From the cell containing the given text, extract its center point as [X, Y] coordinate. 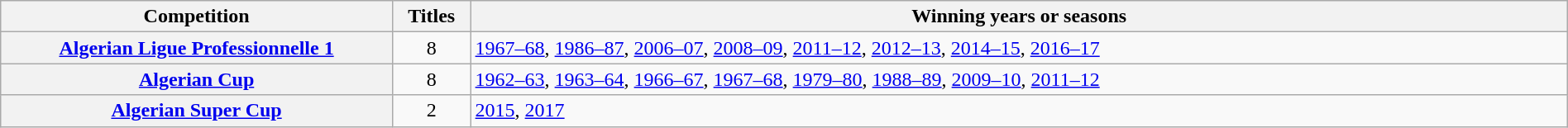
Algerian Cup [197, 79]
Algerian Super Cup [197, 111]
Competition [197, 17]
Titles [432, 17]
Algerian Ligue Professionnelle 1 [197, 48]
2015, 2017 [1019, 111]
1962–63, 1963–64, 1966–67, 1967–68, 1979–80, 1988–89, 2009–10, 2011–12 [1019, 79]
Winning years or seasons [1019, 17]
1967–68, 1986–87, 2006–07, 2008–09, 2011–12, 2012–13, 2014–15, 2016–17 [1019, 48]
2 [432, 111]
